Search for the cell housing the specified text and yield its (x, y) center coordinate. 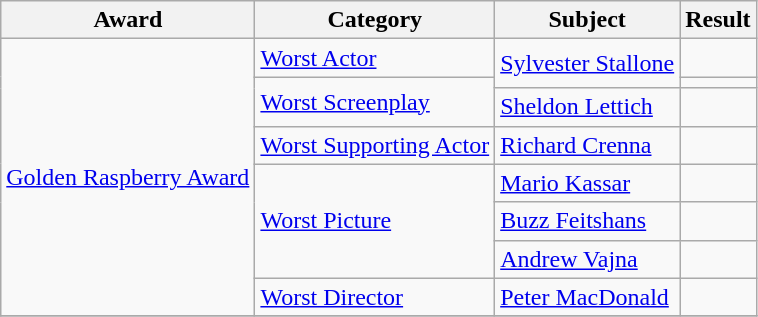
Subject (588, 20)
Worst Supporting Actor (375, 145)
Result (718, 20)
Award (128, 20)
Sylvester Stallone (588, 64)
Richard Crenna (588, 145)
Worst Actor (375, 58)
Andrew Vajna (588, 259)
Worst Picture (375, 221)
Buzz Feitshans (588, 221)
Worst Director (375, 297)
Golden Raspberry Award (128, 178)
Worst Screenplay (375, 102)
Category (375, 20)
Sheldon Lettich (588, 107)
Mario Kassar (588, 183)
Peter MacDonald (588, 297)
